Determine the (x, y) coordinate at the center of the cell enclosing the given text.  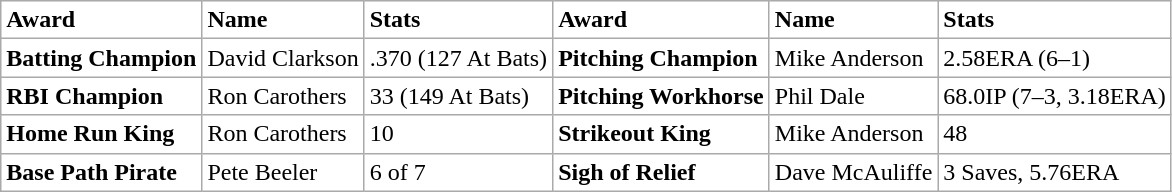
68.0IP (7–3, 3.18ERA) (1055, 96)
Sigh of Relief (662, 172)
Dave McAuliffe (854, 172)
Base Path Pirate (102, 172)
Pete Beeler (283, 172)
3 Saves, 5.76ERA (1055, 172)
Phil Dale (854, 96)
6 of 7 (458, 172)
Pitching Workhorse (662, 96)
RBI Champion (102, 96)
10 (458, 134)
33 (149 At Bats) (458, 96)
Strikeout King (662, 134)
David Clarkson (283, 58)
2.58ERA (6–1) (1055, 58)
Home Run King (102, 134)
48 (1055, 134)
Batting Champion (102, 58)
Pitching Champion (662, 58)
.370 (127 At Bats) (458, 58)
